From the cell containing the given text, extract its center point as [x, y] coordinate. 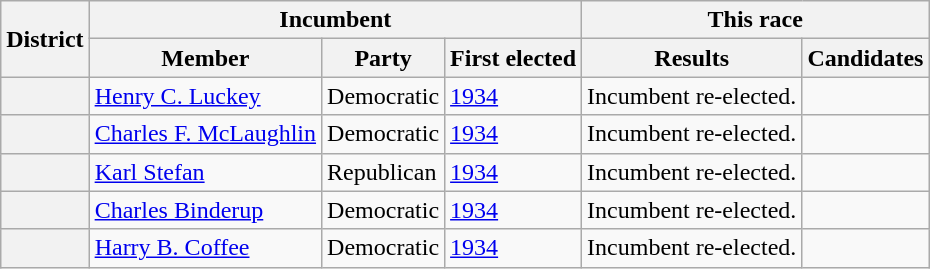
Harry B. Coffee [205, 248]
Incumbent [335, 20]
Member [205, 58]
Results [692, 58]
Henry C. Luckey [205, 96]
Republican [384, 172]
Karl Stefan [205, 172]
Charles F. McLaughlin [205, 134]
Charles Binderup [205, 210]
Party [384, 58]
This race [756, 20]
District [45, 39]
First elected [514, 58]
Candidates [866, 58]
